Detect which cell encompasses the target text, then output its [x, y] center coordinate. 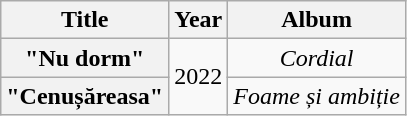
"Nu dorm" [85, 58]
Album [317, 20]
Foame și ambiție [317, 96]
"Cenușăreasa" [85, 96]
2022 [198, 77]
Cordial [317, 58]
Title [85, 20]
Year [198, 20]
